Output the [x, y] coordinate of the center of the cell containing the given text.  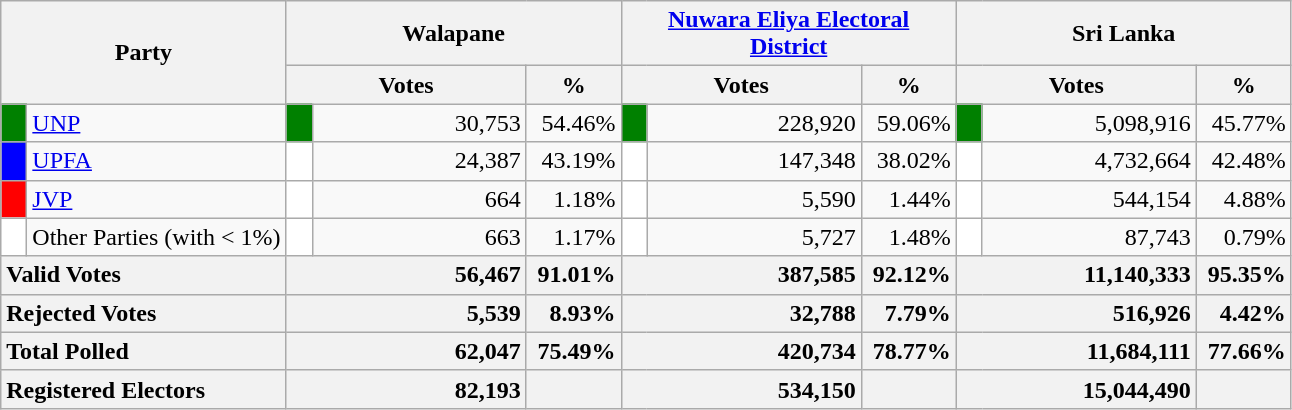
59.06% [908, 123]
664 [419, 199]
77.66% [1244, 351]
42.48% [1244, 161]
Party [144, 52]
56,467 [406, 275]
663 [419, 237]
UNP [156, 123]
5,539 [406, 313]
147,348 [754, 161]
1.44% [908, 199]
62,047 [406, 351]
228,920 [754, 123]
0.79% [1244, 237]
Total Polled [144, 351]
420,734 [741, 351]
387,585 [741, 275]
8.93% [574, 313]
Walapane [454, 34]
75.49% [574, 351]
78.77% [908, 351]
15,044,490 [1076, 389]
Sri Lanka [1124, 34]
30,753 [419, 123]
38.02% [908, 161]
Registered Electors [144, 389]
JVP [156, 199]
516,926 [1076, 313]
1.18% [574, 199]
Other Parties (with < 1%) [156, 237]
87,743 [1089, 237]
82,193 [406, 389]
92.12% [908, 275]
544,154 [1089, 199]
5,727 [754, 237]
4.88% [1244, 199]
7.79% [908, 313]
24,387 [419, 161]
5,590 [754, 199]
534,150 [741, 389]
1.17% [574, 237]
91.01% [574, 275]
Rejected Votes [144, 313]
32,788 [741, 313]
Nuwara Eliya Electoral District [788, 34]
45.77% [1244, 123]
95.35% [1244, 275]
4,732,664 [1089, 161]
54.46% [574, 123]
5,098,916 [1089, 123]
11,684,111 [1076, 351]
4.42% [1244, 313]
11,140,333 [1076, 275]
Valid Votes [144, 275]
1.48% [908, 237]
UPFA [156, 161]
43.19% [574, 161]
